Return the [x, y] coordinate for the center point of the cell that contains the specified text.  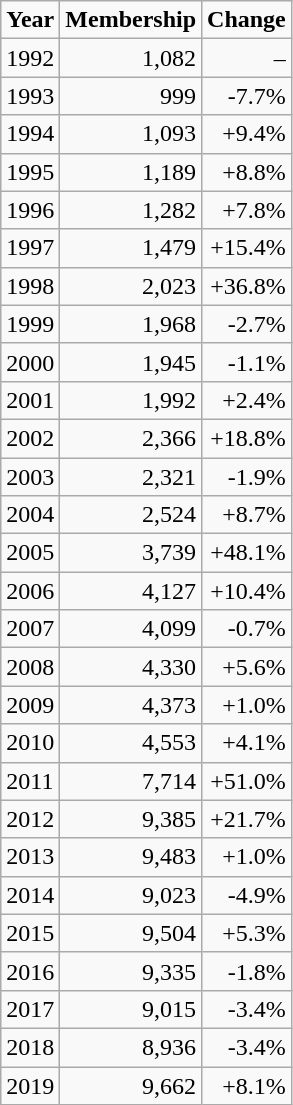
7,714 [131, 781]
9,385 [131, 819]
+5.3% [247, 933]
2000 [30, 362]
+8.8% [247, 172]
9,335 [131, 971]
2013 [30, 857]
2016 [30, 971]
8,936 [131, 1047]
1,093 [131, 134]
+48.1% [247, 553]
-1.8% [247, 971]
1997 [30, 248]
+9.4% [247, 134]
1,992 [131, 400]
4,330 [131, 667]
2003 [30, 477]
+15.4% [247, 248]
+10.4% [247, 591]
9,483 [131, 857]
1995 [30, 172]
9,015 [131, 1009]
-7.7% [247, 96]
4,553 [131, 743]
2,366 [131, 438]
2019 [30, 1085]
4,373 [131, 705]
2001 [30, 400]
2015 [30, 933]
– [247, 58]
-4.9% [247, 895]
1,282 [131, 210]
2014 [30, 895]
4,099 [131, 629]
2012 [30, 819]
1,945 [131, 362]
1,082 [131, 58]
+18.8% [247, 438]
+2.4% [247, 400]
999 [131, 96]
2007 [30, 629]
9,023 [131, 895]
2009 [30, 705]
+21.7% [247, 819]
1998 [30, 286]
2006 [30, 591]
2011 [30, 781]
Year [30, 20]
4,127 [131, 591]
1996 [30, 210]
2004 [30, 515]
+51.0% [247, 781]
3,739 [131, 553]
2010 [30, 743]
1992 [30, 58]
+8.1% [247, 1085]
2,524 [131, 515]
-0.7% [247, 629]
1,479 [131, 248]
2002 [30, 438]
-1.1% [247, 362]
+8.7% [247, 515]
1,189 [131, 172]
2017 [30, 1009]
Change [247, 20]
2,321 [131, 477]
9,662 [131, 1085]
1999 [30, 324]
1993 [30, 96]
+4.1% [247, 743]
2,023 [131, 286]
-1.9% [247, 477]
1994 [30, 134]
2018 [30, 1047]
+5.6% [247, 667]
+7.8% [247, 210]
-2.7% [247, 324]
1,968 [131, 324]
2008 [30, 667]
9,504 [131, 933]
+36.8% [247, 286]
Membership [131, 20]
2005 [30, 553]
